Provide the (x, y) coordinate of the cell's center where the given text is located.  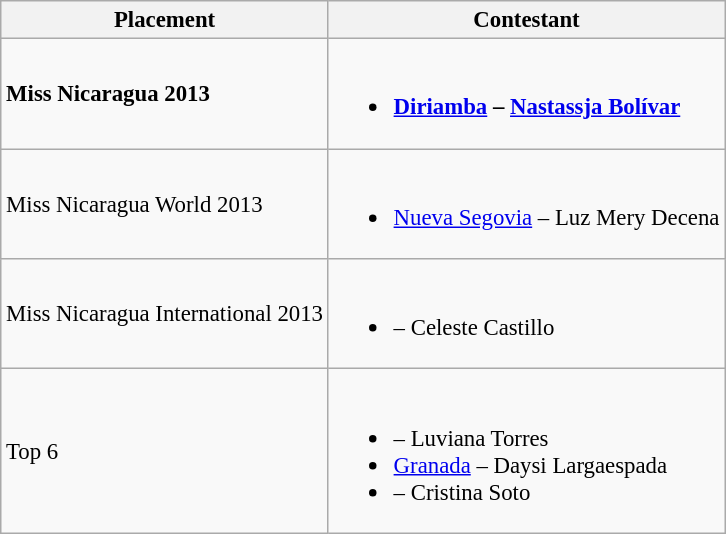
– Luviana Torres Granada – Daysi Largaespada – Cristina Soto (526, 451)
Miss Nicaragua World 2013 (165, 204)
Diriamba – Nastassja Bolívar (526, 94)
Miss Nicaragua International 2013 (165, 314)
– Celeste Castillo (526, 314)
Contestant (526, 20)
Top 6 (165, 451)
Miss Nicaragua 2013 (165, 94)
Nueva Segovia – Luz Mery Decena (526, 204)
Placement (165, 20)
